Capture the cell that displays the provided text and extract its [X, Y] central coordinate. 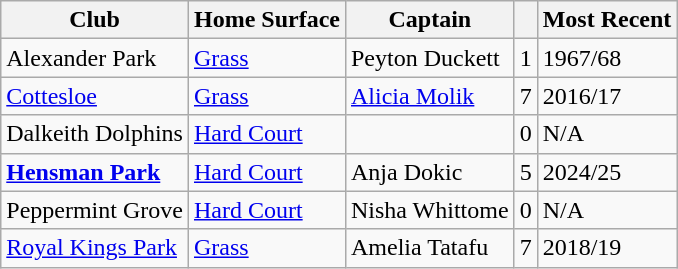
Anja Dokic [430, 172]
Club [95, 20]
1 [526, 58]
5 [526, 172]
Cottesloe [95, 96]
2016/17 [607, 96]
Captain [430, 20]
Alicia Molik [430, 96]
Royal Kings Park [95, 248]
Amelia Tatafu [430, 248]
Most Recent [607, 20]
Hensman Park [95, 172]
Peppermint Grove [95, 210]
Alexander Park [95, 58]
2024/25 [607, 172]
Dalkeith Dolphins [95, 134]
Peyton Duckett [430, 58]
Home Surface [266, 20]
1967/68 [607, 58]
2018/19 [607, 248]
Nisha Whittome [430, 210]
